From the cell containing the given text, extract its center point as [x, y] coordinate. 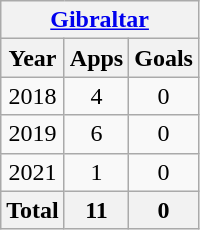
Apps [96, 58]
11 [96, 210]
6 [96, 134]
1 [96, 172]
Year [33, 58]
Gibraltar [100, 20]
Goals [164, 58]
2018 [33, 96]
2019 [33, 134]
4 [96, 96]
2021 [33, 172]
Total [33, 210]
